Return (x, y) of the center of cell containing provided text 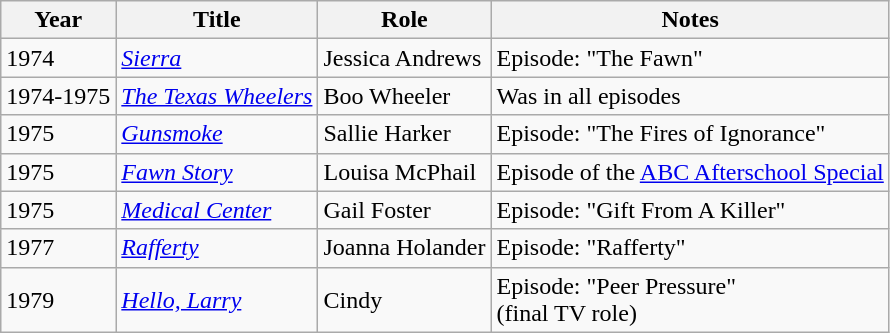
Rafferty (217, 248)
Role (404, 20)
Boo Wheeler (404, 96)
Was in all episodes (690, 96)
1974 (58, 58)
1977 (58, 248)
Year (58, 20)
Episode: "Rafferty" (690, 248)
Joanna Holander (404, 248)
1974-1975 (58, 96)
Episode: "The Fires of Ignorance" (690, 134)
Episode: "The Fawn" (690, 58)
Hello, Larry (217, 300)
The Texas Wheelers (217, 96)
Medical Center (217, 210)
Fawn Story (217, 172)
Title (217, 20)
Sierra (217, 58)
1979 (58, 300)
Episode: "Peer Pressure"(final TV role) (690, 300)
Louisa McPhail (404, 172)
Gunsmoke (217, 134)
Jessica Andrews (404, 58)
Episode: "Gift From A Killer" (690, 210)
Gail Foster (404, 210)
Notes (690, 20)
Sallie Harker (404, 134)
Cindy (404, 300)
Episode of the ABC Afterschool Special (690, 172)
